Return the [x, y] coordinate for the center point of the cell that contains the specified text.  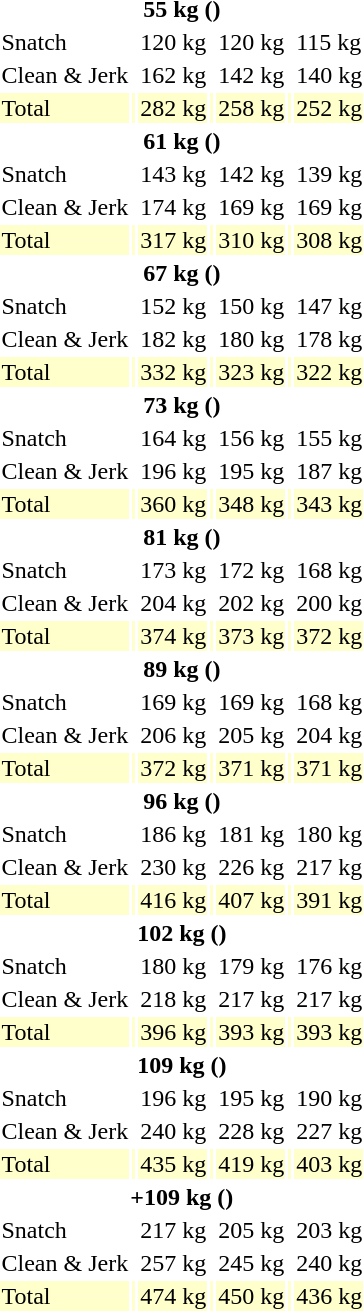
374 kg [174, 636]
186 kg [174, 834]
323 kg [252, 372]
164 kg [174, 438]
173 kg [174, 570]
162 kg [174, 75]
156 kg [252, 438]
172 kg [252, 570]
474 kg [174, 1296]
202 kg [252, 603]
450 kg [252, 1296]
228 kg [252, 1131]
393 kg [252, 1032]
218 kg [174, 999]
143 kg [174, 174]
419 kg [252, 1164]
317 kg [174, 240]
206 kg [174, 735]
371 kg [252, 768]
310 kg [252, 240]
226 kg [252, 867]
373 kg [252, 636]
257 kg [174, 1263]
245 kg [252, 1263]
204 kg [174, 603]
174 kg [174, 207]
179 kg [252, 966]
360 kg [174, 504]
182 kg [174, 339]
230 kg [174, 867]
435 kg [174, 1164]
372 kg [174, 768]
152 kg [174, 306]
416 kg [174, 900]
348 kg [252, 504]
258 kg [252, 108]
150 kg [252, 306]
282 kg [174, 108]
181 kg [252, 834]
332 kg [174, 372]
396 kg [174, 1032]
407 kg [252, 900]
240 kg [174, 1131]
